Detect which cell encompasses the target text, then output its [x, y] center coordinate. 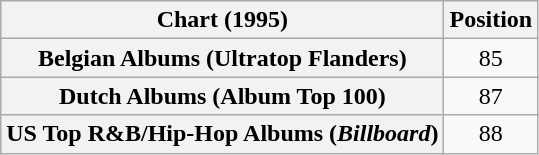
88 [491, 134]
85 [491, 58]
Chart (1995) [222, 20]
Position [491, 20]
Dutch Albums (Album Top 100) [222, 96]
Belgian Albums (Ultratop Flanders) [222, 58]
US Top R&B/Hip-Hop Albums (Billboard) [222, 134]
87 [491, 96]
